Capture the cell that displays the provided text and extract its (X, Y) central coordinate. 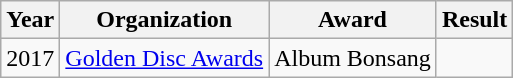
Award (353, 20)
Album Bonsang (353, 58)
2017 (30, 58)
Golden Disc Awards (164, 58)
Organization (164, 20)
Year (30, 20)
Result (474, 20)
